Locate the cell with the specified text and output its [x, y] center coordinate. 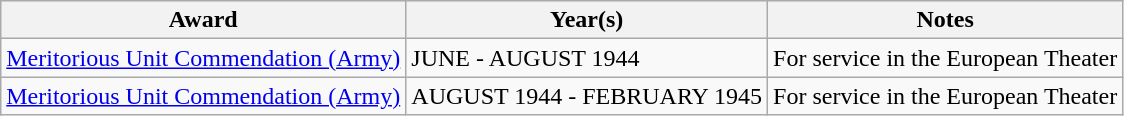
Award [204, 20]
AUGUST 1944 - FEBRUARY 1945 [587, 96]
Year(s) [587, 20]
JUNE - AUGUST 1944 [587, 58]
Notes [946, 20]
